Pinpoint the cell where the given text exists, returning its [X, Y] midpoint coordinate. 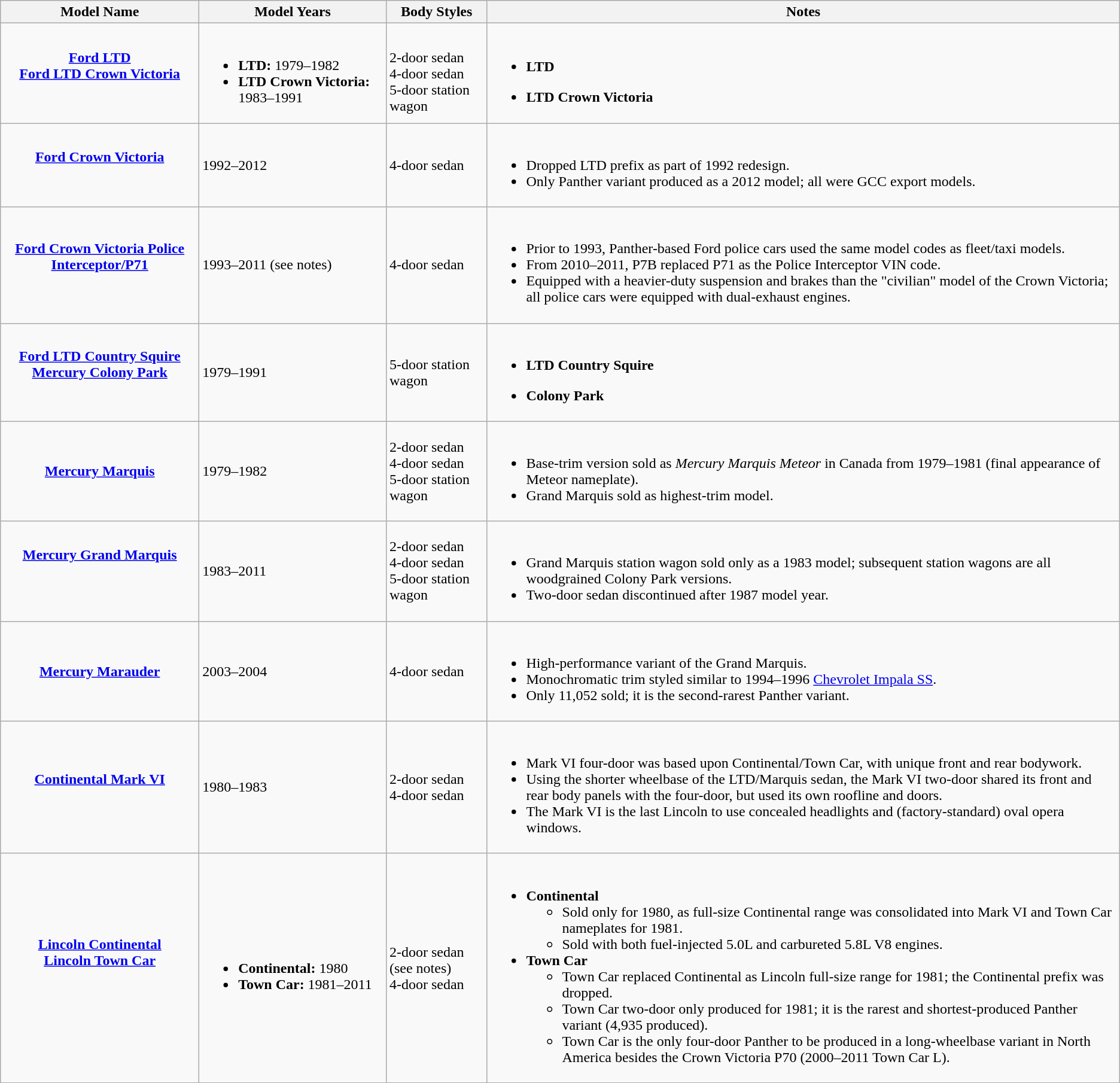
Continental: 1980Town Car: 1981–2011 [293, 968]
1992–2012 [293, 165]
Mercury Grand Marquis [100, 571]
Notes [803, 12]
Lincoln ContinentalLincoln Town Car [100, 968]
LTD: 1979–1982LTD Crown Victoria: 1983–1991 [293, 73]
1983–2011 [293, 571]
Model Name [100, 12]
Mercury Marauder [100, 671]
5-door station wagon [436, 372]
Ford LTD Country SquireMercury Colony Park [100, 372]
Ford Crown Victoria Police Interceptor/P71 [100, 265]
LTD Country SquireColony Park [803, 372]
Model Years [293, 12]
2003–2004 [293, 671]
Body Styles [436, 12]
2-door sedan4-door sedan [436, 787]
1979–1982 [293, 471]
2-door sedan (see notes)4-door sedan [436, 968]
Ford LTDFord LTD Crown Victoria [100, 73]
Continental Mark VI [100, 787]
Ford Crown Victoria [100, 165]
Dropped LTD prefix as part of 1992 redesign.Only Panther variant produced as a 2012 model; all were GCC export models. [803, 165]
1979–1991 [293, 372]
1980–1983 [293, 787]
1993–2011 (see notes) [293, 265]
Mercury Marquis [100, 471]
LTDLTD Crown Victoria [803, 73]
